From the cell containing the given text, extract its center point as [x, y] coordinate. 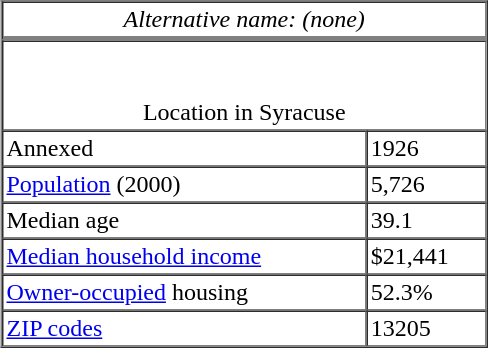
Location in Syracuse [244, 85]
13205 [426, 328]
52.3% [426, 292]
Alternative name: (none) [244, 22]
5,726 [426, 184]
Annexed [184, 148]
Median age [184, 220]
1926 [426, 148]
$21,441 [426, 256]
Population (2000) [184, 184]
Owner-occupied housing [184, 292]
Median household income [184, 256]
39.1 [426, 220]
ZIP codes [184, 328]
